Determine the [x, y] coordinate at the center of the cell enclosing the given text.  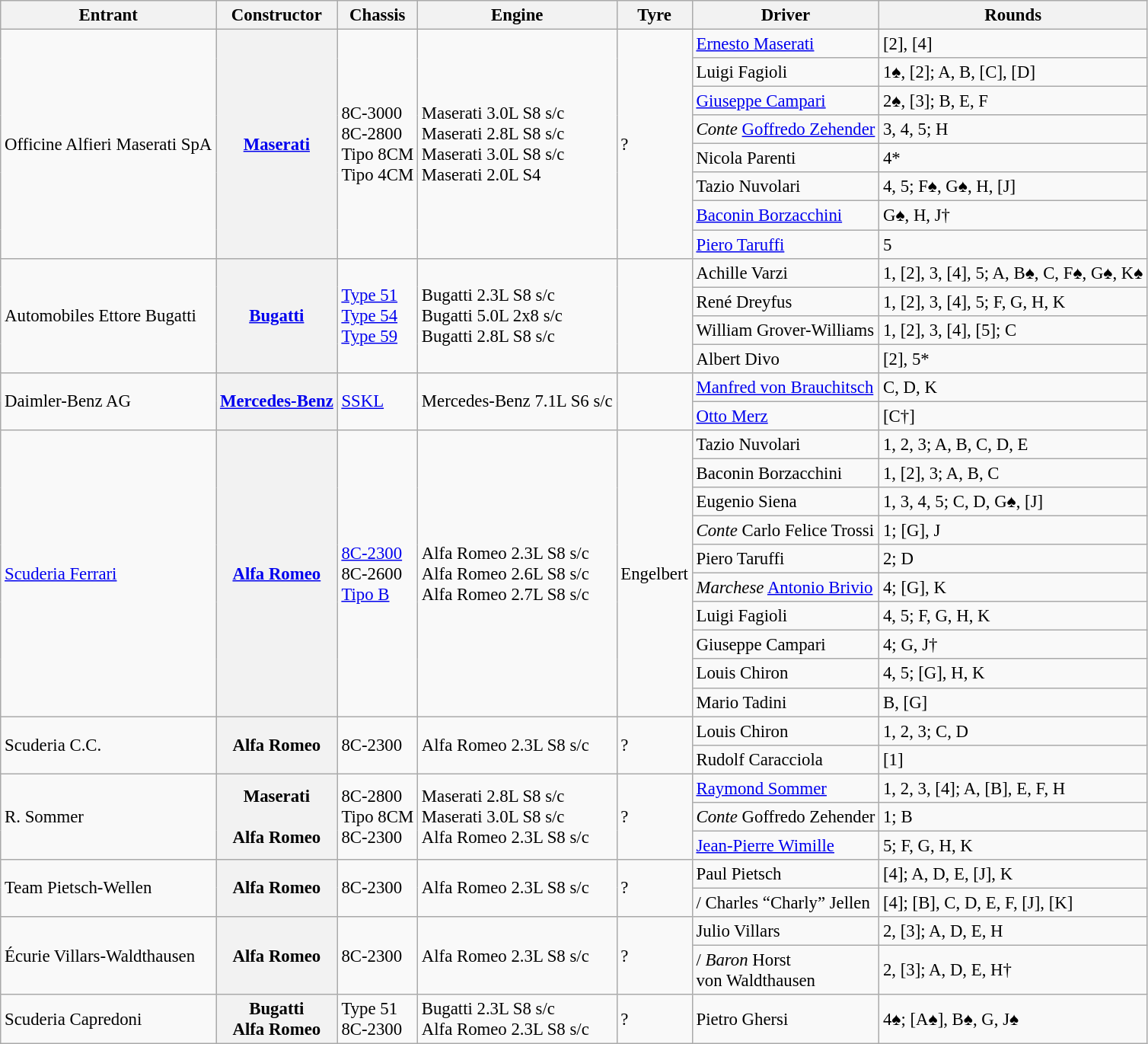
Maserati [277, 145]
1, [2], 3, [4], [5]; C [1013, 330]
Engine [517, 15]
Alfa Romeo 2.3L S8 s/cAlfa Romeo 2.6L S8 s/c Alfa Romeo 2.7L S8 s/c [517, 573]
Maserati Alfa Romeo [277, 816]
Conte Carlo Felice Trossi [786, 531]
1, 2, 3; A, B, C, D, E [1013, 445]
Raymond Sommer [786, 788]
[1] [1013, 759]
Scuderia C.C. [108, 745]
Marchese Antonio Brivio [786, 588]
Jean-Pierre Wimille [786, 845]
4♠; [A♠], B♠, G, J♠ [1013, 1019]
Daimler-Benz AG [108, 402]
4, 5; F, G, H, K [1013, 616]
Bugatti 2.3L S8 s/cBugatti 5.0L 2x8 s/cBugatti 2.8L S8 s/c [517, 315]
BugattiAlfa Romeo [277, 1019]
Mercedes-Benz 7.1L S6 s/c [517, 402]
Engelbert [655, 573]
Officine Alfieri Maserati SpA [108, 145]
Type 51Type 54 Type 59 [378, 315]
Type 518C-2300 [378, 1019]
B, [G] [1013, 702]
Tyre [655, 15]
Team Pietsch-Wellen [108, 888]
4, 5; F♠, G♠, H, [J] [1013, 187]
1, 2, 3; C, D [1013, 731]
Maserati 2.8L S8 s/cMaserati 3.0L S8 s/c Alfa Romeo 2.3L S8 s/c [517, 816]
Mario Tadini [786, 702]
R. Sommer [108, 816]
4, 5; [G], H, K [1013, 674]
8C-23008C-2600 Tipo B [378, 573]
1, [2], 3, [4], 5; A, B♠, C, F♠, G♠, K♠ [1013, 273]
Ernesto Maserati [786, 44]
Scuderia Capredoni [108, 1019]
1, 3, 4, 5; C, D, G♠, [J] [1013, 502]
G♠, H, J† [1013, 216]
Scuderia Ferrari [108, 573]
/ Charles “Charly” Jellen [786, 902]
3, 4, 5; H [1013, 129]
William Grover-Williams [786, 330]
Julio Villars [786, 931]
SSKL [378, 402]
5 [1013, 244]
Eugenio Siena [786, 502]
Manfred von Brauchitsch [786, 388]
Écurie Villars-Waldthausen [108, 956]
Albert Divo [786, 359]
Otto Merz [786, 416]
René Dreyfus [786, 302]
Achille Varzi [786, 273]
2, [3]; A, D, E, H [1013, 931]
C, D, K [1013, 388]
Maserati 3.0L S8 s/cMaserati 2.8L S8 s/cMaserati 3.0L S8 s/cMaserati 2.0L S4 [517, 145]
[4]; [B], C, D, E, F, [J], [K] [1013, 902]
1, [2], 3, [4], 5; F, G, H, K [1013, 302]
Rounds [1013, 15]
Chassis [378, 15]
4* [1013, 158]
Entrant [108, 15]
Constructor [277, 15]
[C†] [1013, 416]
4; [G], K [1013, 588]
8C-30008C-2800Tipo 8CMTipo 4CM [378, 145]
1; B [1013, 817]
[2], [4] [1013, 44]
Bugatti 2.3L S8 s/cAlfa Romeo 2.3L S8 s/c [517, 1019]
1♠, [2]; A, B, [C], [D] [1013, 72]
1; [G], J [1013, 531]
[2], 5* [1013, 359]
Paul Pietsch [786, 874]
Pietro Ghersi [786, 1019]
2; D [1013, 559]
/ Baron Horstvon Waldthausen [786, 970]
Driver [786, 15]
1, 2, 3, [4]; A, [B], E, F, H [1013, 788]
Mercedes-Benz [277, 402]
Nicola Parenti [786, 158]
[4]; A, D, E, [J], K [1013, 874]
1, [2], 3; A, B, C [1013, 473]
8C-2800Tipo 8CM8C-2300 [378, 816]
5; F, G, H, K [1013, 845]
Bugatti [277, 315]
4; G, J† [1013, 645]
2, [3]; A, D, E, H† [1013, 970]
Automobiles Ettore Bugatti [108, 315]
2♠, [3]; B, E, F [1013, 101]
Rudolf Caracciola [786, 759]
